Determine the [X, Y] coordinate at the center of the cell enclosing the given text.  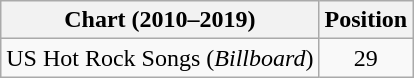
Chart (2010–2019) [160, 20]
Position [366, 20]
29 [366, 58]
US Hot Rock Songs (Billboard) [160, 58]
